Determine the (X, Y) coordinate at the center of the cell enclosing the given text.  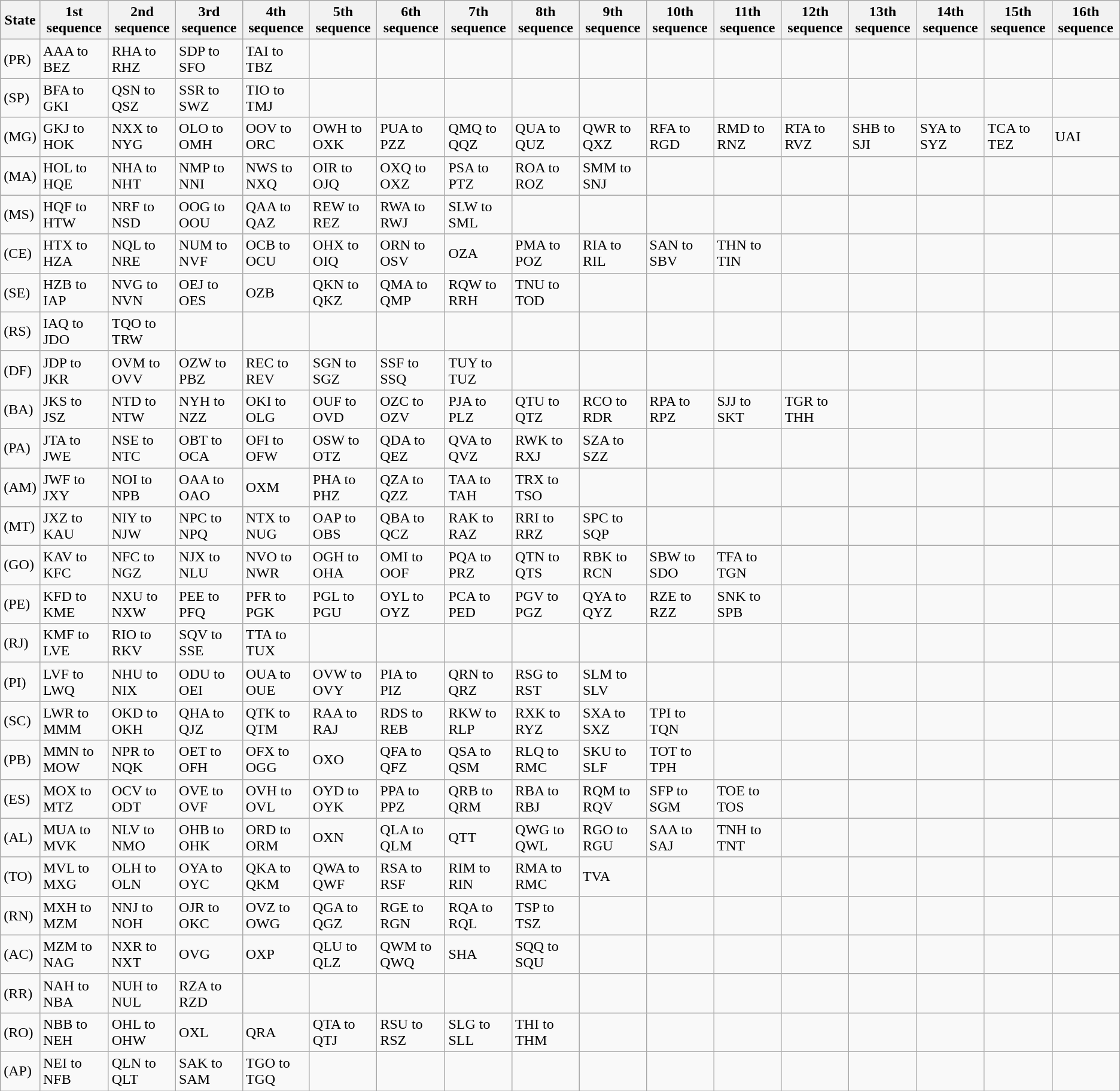
TNH to TNT (748, 838)
2nd sequence (142, 20)
TSP to TSZ (546, 916)
QTT (479, 838)
QKN to QKZ (343, 292)
OEJ to OES (209, 292)
RBA to RBJ (546, 798)
QLU to QLZ (343, 954)
SZA to SZZ (613, 448)
QWR to QXZ (613, 136)
GKJ to HOK (74, 136)
SLG to SLL (479, 1032)
(MT) (20, 527)
RBK to RCN (613, 565)
TFA to TGN (748, 565)
REW to REZ (343, 214)
SDP to SFO (209, 59)
(PI) (20, 682)
OYL to OYZ (411, 604)
OWH to OXK (343, 136)
(SC) (20, 721)
SXA to SXZ (613, 721)
6th sequence (411, 20)
NVG to NVN (142, 292)
JKS to JSZ (74, 409)
JXZ to KAU (74, 527)
RAK to RAZ (479, 527)
HQF to HTW (74, 214)
OKD to OKH (142, 721)
QKA to QKM (276, 876)
NEI to NFB (74, 1071)
TPI to TQN (680, 721)
JWF to JXY (74, 487)
OFX to OGG (276, 760)
IAQ to JDO (74, 332)
ODU to OEI (209, 682)
QBA to QCZ (411, 527)
RGE to RGN (411, 916)
TQO to TRW (142, 332)
(ES) (20, 798)
TIO to TMJ (276, 98)
3rd sequence (209, 20)
12th sequence (815, 20)
TRX to TSO (546, 487)
LVF to LWQ (74, 682)
9th sequence (613, 20)
OVG (209, 954)
NFC to NGZ (142, 565)
ORD to ORM (276, 838)
QYA to QYZ (613, 604)
OAA to OAO (209, 487)
OZA (479, 254)
QWM to QWQ (411, 954)
OVE to OVF (209, 798)
RFA to RGD (680, 136)
QLA to QLM (411, 838)
NHU to NIX (142, 682)
MOX to MTZ (74, 798)
SLM to SLV (613, 682)
OCB to OCU (276, 254)
THN to TIN (748, 254)
NWS to NXQ (276, 176)
QLN to QLT (142, 1071)
(MS) (20, 214)
OUA to OUE (276, 682)
SBW to SDO (680, 565)
(RJ) (20, 643)
(PB) (20, 760)
TUY to TUZ (479, 370)
NYH to NZZ (209, 409)
SKU to SLF (613, 760)
QZA to QZZ (411, 487)
(PE) (20, 604)
TNU to TOD (546, 292)
QUA to QUZ (546, 136)
OET to OFH (209, 760)
RQA to RQL (479, 916)
SSF to SSQ (411, 370)
(DF) (20, 370)
(RR) (20, 993)
NJX to NLU (209, 565)
NNJ to NOH (142, 916)
RIO to RKV (142, 643)
RWK to RXJ (546, 448)
PEE to PFQ (209, 604)
TOT to TPH (680, 760)
OJR to OKC (209, 916)
NRF to NSD (142, 214)
(SE) (20, 292)
TCA to TEZ (1018, 136)
MXH to MZM (74, 916)
OVZ to OWG (276, 916)
(SP) (20, 98)
NMP to NNI (209, 176)
11th sequence (748, 20)
RLQ to RMC (546, 760)
SAK to SAM (209, 1071)
NUH to NUL (142, 993)
RZE to RZZ (680, 604)
PUA to PZZ (411, 136)
TAA to TAH (479, 487)
TAI to TBZ (276, 59)
OXO (343, 760)
SHA (479, 954)
NQL to NRE (142, 254)
OGH to OHA (343, 565)
RZA to RZD (209, 993)
OZC to OZV (411, 409)
RSG to RST (546, 682)
OSW to OTZ (343, 448)
OBT to OCA (209, 448)
SQQ to SQU (546, 954)
RAA to RAJ (343, 721)
RIA to RIL (613, 254)
BFA to GKI (74, 98)
OYD to OYK (343, 798)
(AC) (20, 954)
KAV to KFC (74, 565)
OIR to OJQ (343, 176)
PHA to PHZ (343, 487)
14th sequence (950, 20)
TVA (613, 876)
OXL (209, 1032)
JDP to JKR (74, 370)
TOE to TOS (748, 798)
(CE) (20, 254)
(PA) (20, 448)
OUF to OVD (343, 409)
RQM to RQV (613, 798)
RMA to RMC (546, 876)
RMD to RNZ (748, 136)
OMI to OOF (411, 565)
QSN to QSZ (142, 98)
TGO to TGQ (276, 1071)
PGV to PGZ (546, 604)
State (20, 20)
NIY to NJW (142, 527)
PSA to PTZ (479, 176)
OAP to OBS (343, 527)
HZB to IAP (74, 292)
15th sequence (1018, 20)
NAH to NBA (74, 993)
OXQ to OXZ (411, 176)
16th sequence (1085, 20)
QMA to QMP (411, 292)
OLO to OMH (209, 136)
TGR to THH (815, 409)
SJJ to SKT (748, 409)
SGN to SGZ (343, 370)
NLV to NMO (142, 838)
PMA to POZ (546, 254)
(AM) (20, 487)
(PR) (20, 59)
OVH to OVL (276, 798)
RWA to RWJ (411, 214)
QRA (276, 1032)
(RS) (20, 332)
SSR to SWZ (209, 98)
RIM to RIN (479, 876)
(BA) (20, 409)
QWG to QWL (546, 838)
QRN to QRZ (479, 682)
NXX to NYG (142, 136)
5th sequence (343, 20)
MVL to MXG (74, 876)
OXM (276, 487)
QTU to QTZ (546, 409)
SAN to SBV (680, 254)
REC to REV (276, 370)
RPA to RPZ (680, 409)
MZM to NAG (74, 954)
SPC to SQP (613, 527)
QVA to QVZ (479, 448)
OKI to OLG (276, 409)
10th sequence (680, 20)
NSE to NTC (142, 448)
RCO to RDR (613, 409)
KMF to LVE (74, 643)
HOL to HQE (74, 176)
PFR to PGK (276, 604)
PCA to PED (479, 604)
QDA to QEZ (411, 448)
8th sequence (546, 20)
RDS to REB (411, 721)
NUM to NVF (209, 254)
SFP to SGM (680, 798)
QGA to QGZ (343, 916)
(MA) (20, 176)
NVO to NWR (276, 565)
NXU to NXW (142, 604)
PGL to PGU (343, 604)
(MG) (20, 136)
1st sequence (74, 20)
RGO to RGU (613, 838)
SAA to SAJ (680, 838)
(AP) (20, 1071)
NTX to NUG (276, 527)
AAA to BEZ (74, 59)
PIA to PIZ (411, 682)
RKW to RLP (479, 721)
SQV to SSE (209, 643)
(TO) (20, 876)
QMQ to QQZ (479, 136)
LWR to MMM (74, 721)
NPC to NPQ (209, 527)
NOI to NPB (142, 487)
QSA to QSM (479, 760)
RHA to RHZ (142, 59)
RSA to RSF (411, 876)
JTA to JWE (74, 448)
(RN) (20, 916)
OHX to OIQ (343, 254)
THI to THM (546, 1032)
OXP (276, 954)
13th sequence (883, 20)
QTN to QTS (546, 565)
RTA to RVZ (815, 136)
NXR to NXT (142, 954)
RSU to RSZ (411, 1032)
(RO) (20, 1032)
NBB to NEH (74, 1032)
4th sequence (276, 20)
OFI to OFW (276, 448)
NHA to NHT (142, 176)
QFA to QFZ (411, 760)
7th sequence (479, 20)
UAI (1085, 136)
RQW to RRH (479, 292)
OZW to PBZ (209, 370)
(GO) (20, 565)
OOV to ORC (276, 136)
OYA to OYC (209, 876)
NTD to NTW (142, 409)
ROA to ROZ (546, 176)
MMN to MOW (74, 760)
OVW to OVY (343, 682)
PQA to PRZ (479, 565)
OOG to OOU (209, 214)
SHB to SJI (883, 136)
ORN to OSV (411, 254)
PJA to PLZ (479, 409)
OZB (276, 292)
OCV to ODT (142, 798)
QHA to QJZ (209, 721)
TTA to TUX (276, 643)
QTA to QTJ (343, 1032)
(AL) (20, 838)
MUA to MVK (74, 838)
QWA to QWF (343, 876)
SNK to SPB (748, 604)
OVM to OVV (142, 370)
SLW to SML (479, 214)
QTK to QTM (276, 721)
SMM to SNJ (613, 176)
QRB to QRM (479, 798)
RXK to RYZ (546, 721)
OXN (343, 838)
NPR to NQK (142, 760)
SYA to SYZ (950, 136)
HTX to HZA (74, 254)
PPA to PPZ (411, 798)
OHL to OHW (142, 1032)
OLH to OLN (142, 876)
RRI to RRZ (546, 527)
QAA to QAZ (276, 214)
KFD to KME (74, 604)
OHB to OHK (209, 838)
